Output the [x, y] coordinate of the center of the cell containing the given text.  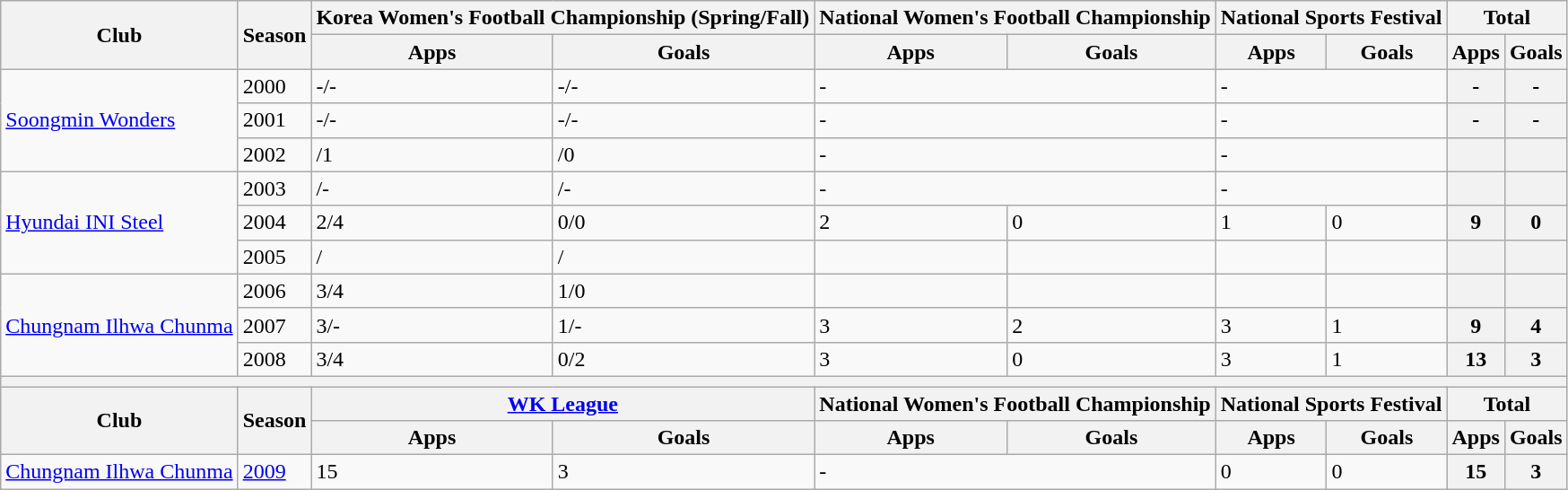
2009 [274, 472]
0/0 [684, 223]
13 [1476, 359]
2005 [274, 257]
2008 [274, 359]
/0 [684, 154]
WK League [563, 403]
3/- [432, 325]
4 [1536, 325]
2000 [274, 86]
Soongmin Wonders [119, 120]
Hyundai INI Steel [119, 223]
2002 [274, 154]
/1 [432, 154]
2/4 [432, 223]
2004 [274, 223]
Korea Women's Football Championship (Spring/Fall) [563, 18]
2007 [274, 325]
2003 [274, 188]
0/2 [684, 359]
2001 [274, 120]
1/0 [684, 291]
2006 [274, 291]
1/- [684, 325]
